Find where the given text appears and provide that cell's center as (X, Y) coordinate. 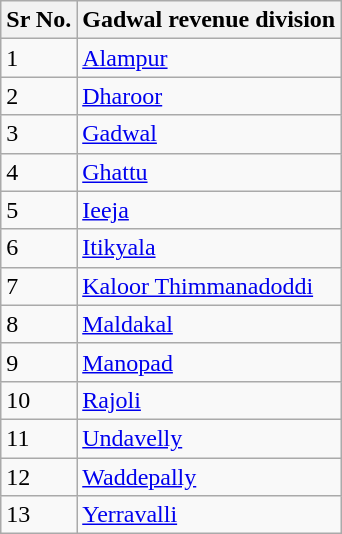
Undavelly (209, 438)
10 (39, 400)
Dharoor (209, 96)
Alampur (209, 58)
4 (39, 172)
Manopad (209, 362)
13 (39, 515)
6 (39, 248)
3 (39, 134)
Kaloor Thimmanadoddi (209, 286)
Ghattu (209, 172)
2 (39, 96)
5 (39, 210)
Waddepally (209, 477)
1 (39, 58)
Sr No. (39, 20)
Rajoli (209, 400)
Maldakal (209, 324)
7 (39, 286)
Gadwal revenue division (209, 20)
Yerravalli (209, 515)
Gadwal (209, 134)
Ieeja (209, 210)
11 (39, 438)
Itikyala (209, 248)
12 (39, 477)
8 (39, 324)
9 (39, 362)
